Output the (x, y) coordinate of the center of the cell containing the given text.  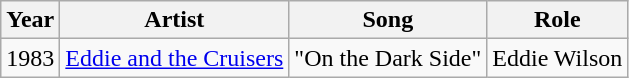
Song (388, 20)
"On the Dark Side" (388, 58)
Eddie and the Cruisers (174, 58)
1983 (30, 58)
Year (30, 20)
Artist (174, 20)
Eddie Wilson (558, 58)
Role (558, 20)
